Scan for the cell matching the given text and deliver its [X, Y] coordinate at center. 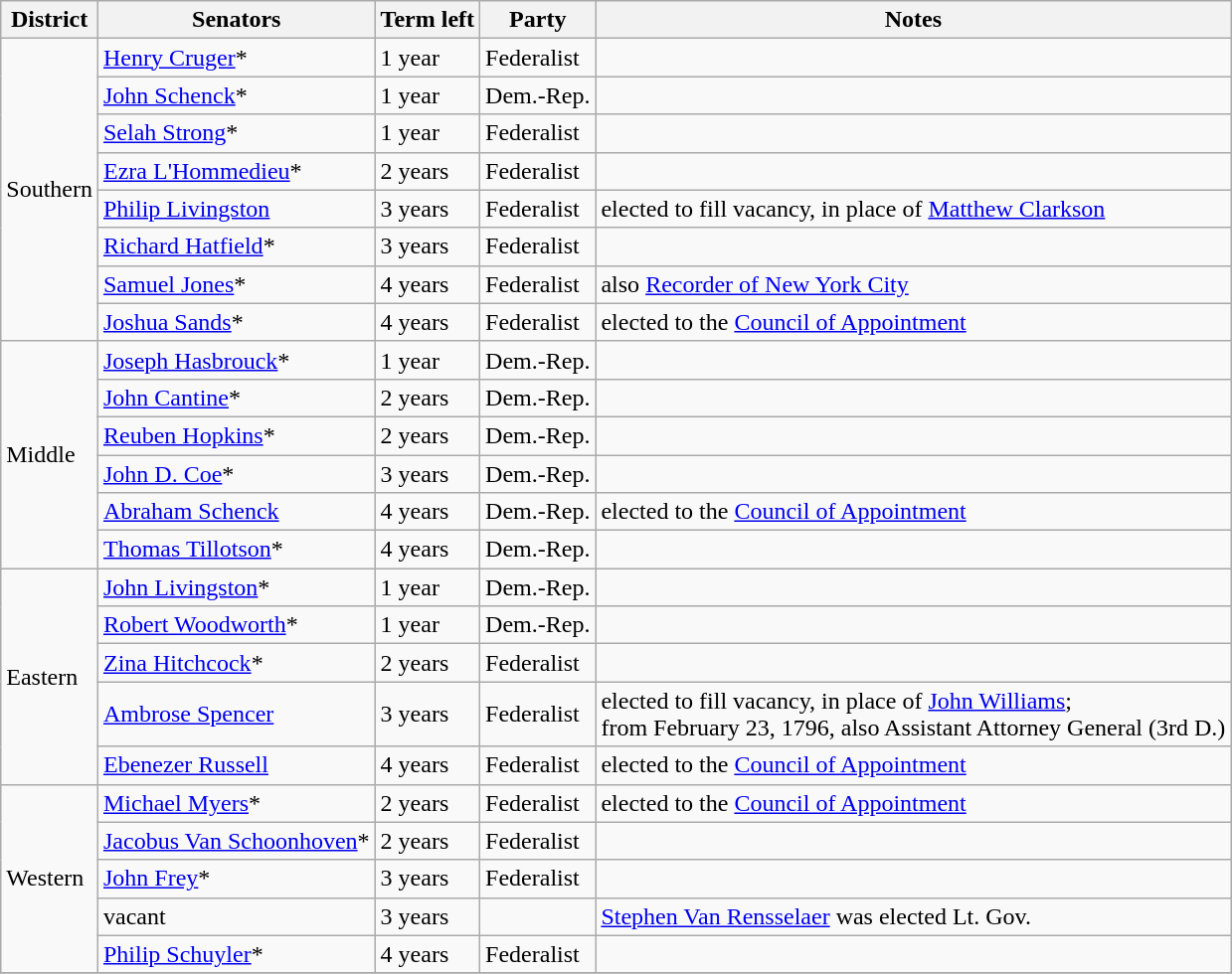
elected to fill vacancy, in place of John Williams; from February 23, 1796, also Assistant Attorney General (3rd D.) [913, 714]
elected to fill vacancy, in place of Matthew Clarkson [913, 209]
Jacobus Van Schoonhoven* [237, 841]
Notes [913, 20]
Henry Cruger* [237, 58]
Party [538, 20]
Reuben Hopkins* [237, 435]
Michael Myers* [237, 803]
Robert Woodworth* [237, 625]
Philip Livingston [237, 209]
Joseph Hasbrouck* [237, 360]
John Livingston* [237, 587]
John Cantine* [237, 398]
Stephen Van Rensselaer was elected Lt. Gov. [913, 916]
Philip Schuyler* [237, 954]
Ezra L'Hommedieu* [237, 171]
District [50, 20]
Senators [237, 20]
Abraham Schenck [237, 512]
Zina Hitchcock* [237, 663]
Middle [50, 454]
Samuel Jones* [237, 284]
Ambrose Spencer [237, 714]
Joshua Sands* [237, 322]
John Schenck* [237, 95]
Selah Strong* [237, 133]
John Frey* [237, 879]
Southern [50, 190]
also Recorder of New York City [913, 284]
Eastern [50, 676]
Richard Hatfield* [237, 246]
Thomas Tillotson* [237, 550]
Term left [428, 20]
Western [50, 879]
John D. Coe* [237, 474]
Ebenezer Russell [237, 765]
vacant [237, 916]
